Search for the cell housing the specified text and yield its (x, y) center coordinate. 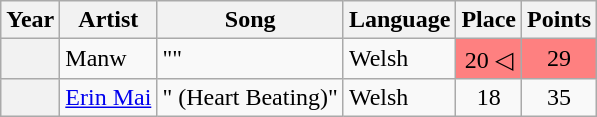
Points (560, 20)
Language (399, 20)
18 (489, 97)
Erin Mai (108, 97)
Song (250, 20)
20 ◁ (489, 59)
Artist (108, 20)
Year (30, 20)
" (Heart Beating)" (250, 97)
Manw (108, 59)
"" (250, 59)
Place (489, 20)
35 (560, 97)
29 (560, 59)
